Extract the (X, Y) coordinate from the center of the cell holding the provided text.  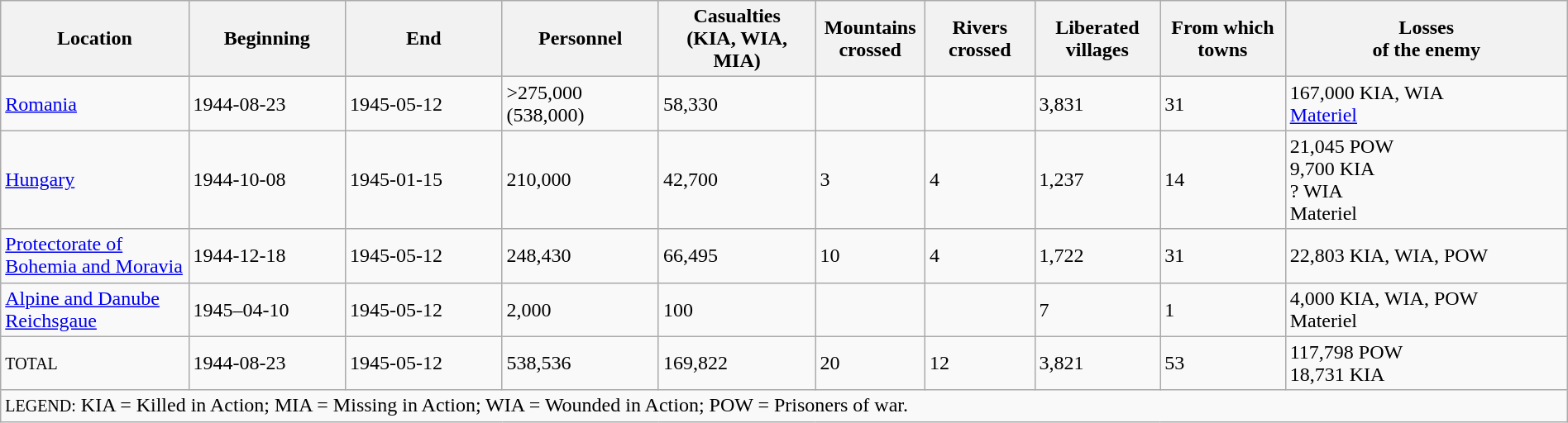
20 (870, 364)
1 (1223, 309)
7 (1097, 309)
Personnel (581, 39)
53 (1223, 364)
Lossesof the enemy (1426, 39)
66,495 (736, 256)
Beginning (266, 39)
538,536 (581, 364)
TOTAL (94, 364)
21,045 POW9,700 KIA? WIAMateriel (1426, 180)
22,803 KIA, WIA, POW (1426, 256)
Romania (94, 104)
1945-01-15 (423, 180)
3 (870, 180)
1944-10-08 (266, 180)
Protectorate of Bohemia and Moravia (94, 256)
Rivers crossed (979, 39)
2,000 (581, 309)
210,000 (581, 180)
42,700 (736, 180)
1,237 (1097, 180)
Alpine and Danube Reichsgaue (94, 309)
3,821 (1097, 364)
Mountains crossed (870, 39)
1944-12-18 (266, 256)
58,330 (736, 104)
Hungary (94, 180)
Liberated villages (1097, 39)
100 (736, 309)
End (423, 39)
From which towns (1223, 39)
10 (870, 256)
117,798 POW18,731 KIA (1426, 364)
1,722 (1097, 256)
169,822 (736, 364)
Location (94, 39)
12 (979, 364)
3,831 (1097, 104)
14 (1223, 180)
167,000 KIA, WIAMateriel (1426, 104)
Casualties(KIA, WIA, MIA) (736, 39)
4,000 KIA, WIA, POWMateriel (1426, 309)
LEGEND: KIA = Killed in Action; MIA = Missing in Action; WIA = Wounded in Action; POW = Prisoners of war. (784, 406)
1945–04-10 (266, 309)
>275,000 (538,000) (581, 104)
248,430 (581, 256)
